Capture the cell that displays the provided text and extract its [X, Y] central coordinate. 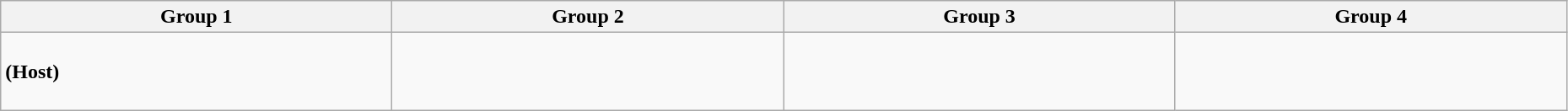
Group 2 [588, 17]
(Host) [197, 71]
Group 1 [197, 17]
Group 4 [1371, 17]
Group 3 [979, 17]
